Find where the given text appears and provide that cell's center as (X, Y) coordinate. 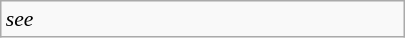
see (203, 19)
